From the cell containing the given text, extract its center point as (x, y) coordinate. 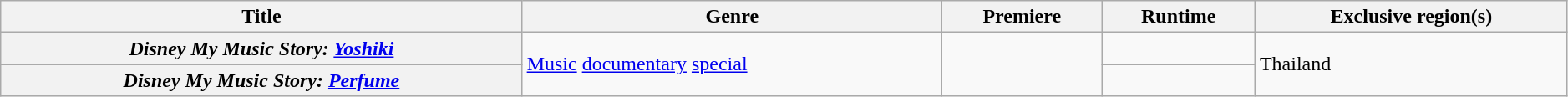
Thailand (1411, 64)
Exclusive region(s) (1411, 17)
Genre (732, 17)
Title (261, 17)
Disney My Music Story: Perfume (261, 80)
Music documentary special (732, 64)
Premiere (1022, 17)
Disney My Music Story: Yoshiki (261, 48)
Runtime (1178, 17)
